Provide the [X, Y] coordinate of the cell's center where the given text is located.  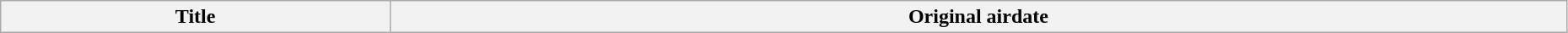
Title [196, 17]
Original airdate [978, 17]
